Locate the cell with the specified text and output its [X, Y] center coordinate. 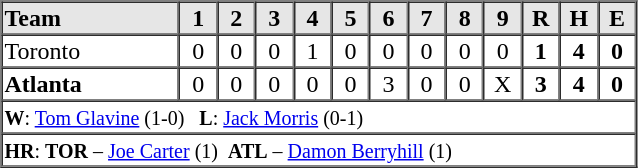
Atlanta [91, 84]
H [579, 18]
W: Tom Glavine (1-0) L: Jack Morris (0-1) [319, 116]
X [503, 84]
R [541, 18]
Team [91, 18]
5 [350, 18]
Toronto [91, 50]
6 [388, 18]
9 [503, 18]
7 [427, 18]
2 [236, 18]
E [617, 18]
HR: TOR – Joe Carter (1) ATL – Damon Berryhill (1) [319, 150]
8 [465, 18]
